Detect which cell encompasses the target text, then output its (x, y) center coordinate. 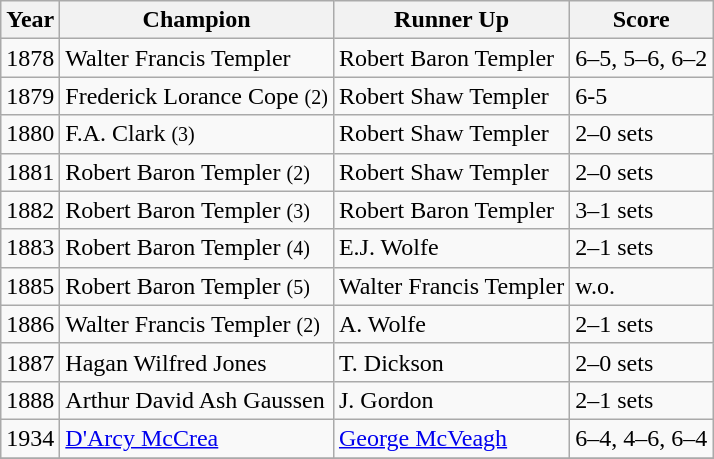
T. Dickson (451, 362)
6–4, 4–6, 6–4 (642, 438)
A. Wolfe (451, 324)
Robert Baron Templer (2) (197, 172)
w.o. (642, 286)
Frederick Lorance Cope (2) (197, 96)
1883 (30, 248)
1878 (30, 58)
George McVeagh (451, 438)
3–1 sets (642, 210)
1880 (30, 134)
Robert Baron Templer (3) (197, 210)
1879 (30, 96)
1888 (30, 400)
Robert Baron Templer (4) (197, 248)
Year (30, 20)
Walter Francis Templer (2) (197, 324)
6–5, 5–6, 6–2 (642, 58)
Arthur David Ash Gaussen (197, 400)
Robert Baron Templer (5) (197, 286)
Champion (197, 20)
D'Arcy McCrea (197, 438)
Runner Up (451, 20)
J. Gordon (451, 400)
Hagan Wilfred Jones (197, 362)
6-5 (642, 96)
1886 (30, 324)
1934 (30, 438)
1882 (30, 210)
1887 (30, 362)
E.J. Wolfe (451, 248)
F.A. Clark (3) (197, 134)
1881 (30, 172)
1885 (30, 286)
Score (642, 20)
